Output the (x, y) coordinate of the center of the cell containing the given text.  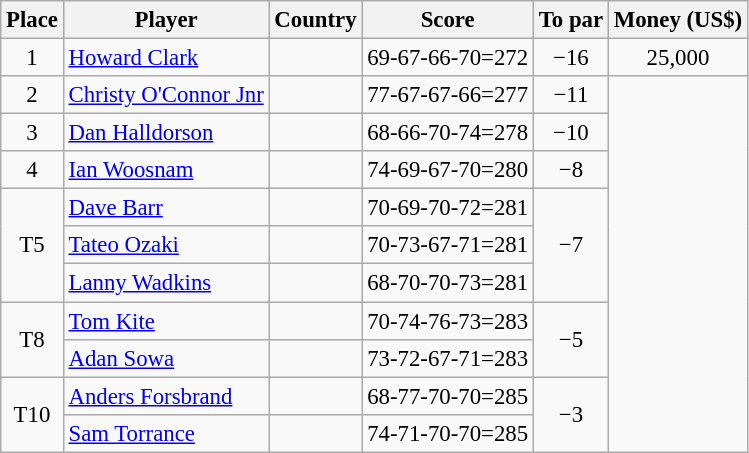
T10 (32, 414)
1 (32, 58)
Howard Clark (166, 58)
Tateo Ozaki (166, 245)
77-67-67-66=277 (448, 95)
4 (32, 170)
Sam Torrance (166, 433)
Dan Halldorson (166, 133)
−5 (570, 340)
−10 (570, 133)
Lanny Wadkins (166, 283)
Player (166, 20)
3 (32, 133)
Christy O'Connor Jnr (166, 95)
−3 (570, 414)
T5 (32, 246)
Money (US$) (678, 20)
Ian Woosnam (166, 170)
74-69-67-70=280 (448, 170)
−11 (570, 95)
74-71-70-70=285 (448, 433)
Anders Forsbrand (166, 396)
Country (316, 20)
69-67-66-70=272 (448, 58)
−8 (570, 170)
68-77-70-70=285 (448, 396)
68-70-70-73=281 (448, 283)
70-74-76-73=283 (448, 321)
Score (448, 20)
Tom Kite (166, 321)
−7 (570, 246)
68-66-70-74=278 (448, 133)
−16 (570, 58)
Adan Sowa (166, 358)
To par (570, 20)
25,000 (678, 58)
70-73-67-71=281 (448, 245)
2 (32, 95)
73-72-67-71=283 (448, 358)
T8 (32, 340)
70-69-70-72=281 (448, 208)
Place (32, 20)
Dave Barr (166, 208)
